Determine the (x, y) coordinate at the center of the cell enclosing the given text.  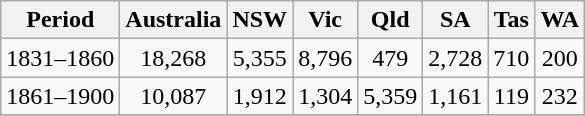
710 (512, 58)
200 (560, 58)
18,268 (174, 58)
2,728 (456, 58)
1831–1860 (60, 58)
1,912 (260, 96)
Qld (390, 20)
1861–1900 (60, 96)
WA (560, 20)
Period (60, 20)
Vic (326, 20)
479 (390, 58)
119 (512, 96)
Australia (174, 20)
1,161 (456, 96)
5,359 (390, 96)
8,796 (326, 58)
SA (456, 20)
232 (560, 96)
NSW (260, 20)
1,304 (326, 96)
Tas (512, 20)
5,355 (260, 58)
10,087 (174, 96)
